Output the (X, Y) coordinate of the center of the cell containing the given text.  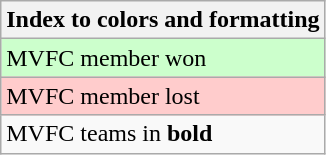
MVFC member lost (163, 96)
MVFC teams in bold (163, 134)
MVFC member won (163, 58)
Index to colors and formatting (163, 20)
